Search for the cell housing the specified text and yield its [x, y] center coordinate. 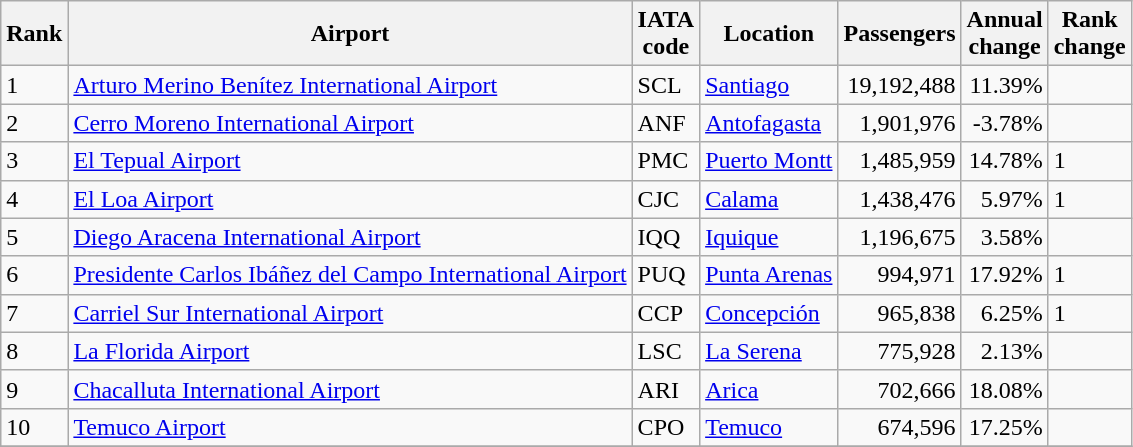
6 [34, 275]
Airport [350, 34]
SCL [666, 85]
965,838 [900, 313]
Passengers [900, 34]
PMC [666, 161]
1,438,476 [900, 199]
El Loa Airport [350, 199]
Annualchange [1004, 34]
Rank [34, 34]
CJC [666, 199]
1,901,976 [900, 123]
17.92% [1004, 275]
674,596 [900, 427]
4 [34, 199]
Temuco Airport [350, 427]
2.13% [1004, 351]
Diego Aracena International Airport [350, 237]
CCP [666, 313]
14.78% [1004, 161]
Iquique [769, 237]
Calama [769, 199]
8 [34, 351]
Temuco [769, 427]
Rankchange [1090, 34]
11.39% [1004, 85]
7 [34, 313]
La Serena [769, 351]
Arturo Merino Benítez International Airport [350, 85]
La Florida Airport [350, 351]
2 [34, 123]
6.25% [1004, 313]
Presidente Carlos Ibáñez del Campo International Airport [350, 275]
Chacalluta International Airport [350, 389]
5.97% [1004, 199]
9 [34, 389]
El Tepual Airport [350, 161]
17.25% [1004, 427]
Santiago [769, 85]
IQQ [666, 237]
18.08% [1004, 389]
-3.78% [1004, 123]
Carriel Sur International Airport [350, 313]
19,192,488 [900, 85]
994,971 [900, 275]
1,485,959 [900, 161]
Arica [769, 389]
10 [34, 427]
LSC [666, 351]
702,666 [900, 389]
Cerro Moreno International Airport [350, 123]
PUQ [666, 275]
Location [769, 34]
Concepción [769, 313]
5 [34, 237]
775,928 [900, 351]
ANF [666, 123]
3.58% [1004, 237]
ARI [666, 389]
3 [34, 161]
CPO [666, 427]
1,196,675 [900, 237]
Punta Arenas [769, 275]
Puerto Montt [769, 161]
IATAcode [666, 34]
Antofagasta [769, 123]
